Determine the (x, y) coordinate at the center of the cell enclosing the given text.  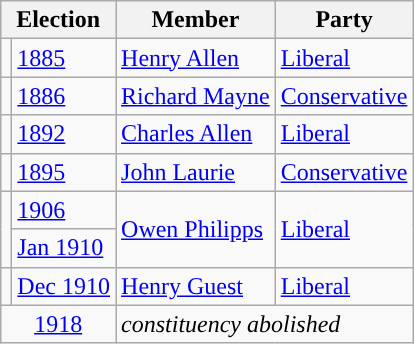
1886 (64, 96)
1892 (64, 134)
1895 (64, 172)
John Laurie (196, 172)
Charles Allen (196, 134)
Richard Mayne (196, 96)
1906 (64, 210)
1885 (64, 58)
Henry Allen (196, 58)
constituency abolished (264, 324)
Dec 1910 (64, 286)
1918 (58, 324)
Election (58, 20)
Party (344, 20)
Member (196, 20)
Owen Philipps (196, 229)
Jan 1910 (64, 248)
Henry Guest (196, 286)
